Capture the cell that displays the provided text and extract its [X, Y] central coordinate. 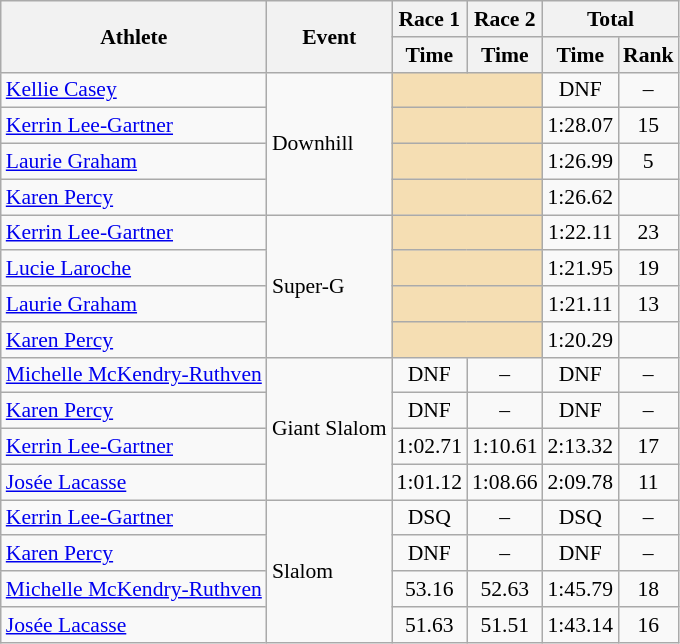
18 [648, 589]
Super-G [330, 286]
15 [648, 126]
17 [648, 447]
1:08.66 [504, 482]
2:09.78 [580, 482]
51.51 [504, 625]
Race 2 [504, 19]
1:45.79 [580, 589]
19 [648, 269]
1:02.71 [430, 447]
Slalom [330, 571]
11 [648, 482]
1:21.95 [580, 269]
51.63 [430, 625]
Race 1 [430, 19]
1:01.12 [430, 482]
Rank [648, 55]
53.16 [430, 589]
1:10.61 [504, 447]
1:26.62 [580, 197]
1:43.14 [580, 625]
Kellie Casey [134, 90]
23 [648, 233]
Downhill [330, 143]
2:13.32 [580, 447]
1:26.99 [580, 162]
1:21.11 [580, 304]
Giant Slalom [330, 428]
52.63 [504, 589]
1:22.11 [580, 233]
Event [330, 36]
Total [611, 19]
1:28.07 [580, 126]
13 [648, 304]
1:20.29 [580, 340]
Lucie Laroche [134, 269]
Athlete [134, 36]
5 [648, 162]
16 [648, 625]
